Extract the (X, Y) coordinate from the center of the cell holding the provided text.  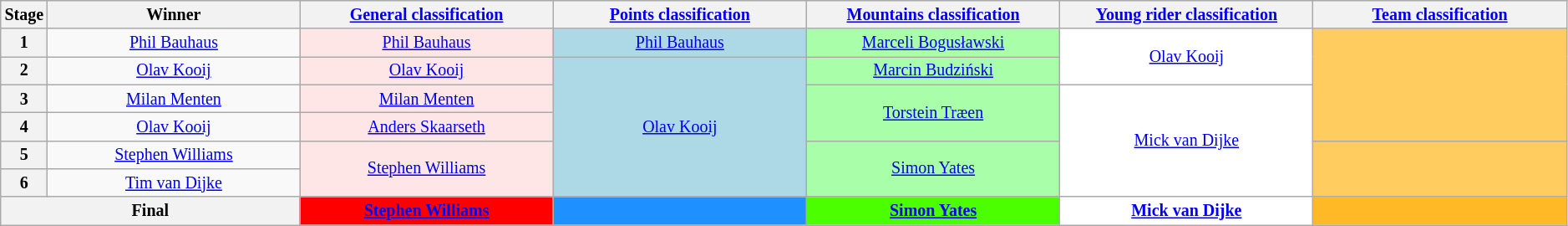
2 (24, 70)
Winner (174, 15)
5 (24, 154)
Young rider classification (1186, 15)
4 (24, 127)
Final (150, 211)
Stage (24, 15)
3 (24, 99)
Team classification (1440, 15)
Tim van Dijke (174, 182)
Points classification (680, 15)
6 (24, 182)
Mountains classification (932, 15)
Torstein Træen (932, 112)
General classification (426, 15)
Anders Skaarseth (426, 127)
Marceli Bogusławski (932, 44)
Marcin Budziński (932, 70)
1 (24, 44)
